For the text-containing cell, return its midpoint in [X, Y] coordinate format. 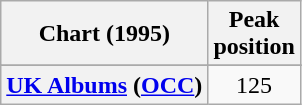
125 [254, 85]
Peakposition [254, 34]
Chart (1995) [104, 34]
UK Albums (OCC) [104, 85]
